Detect which cell encompasses the target text, then output its (X, Y) center coordinate. 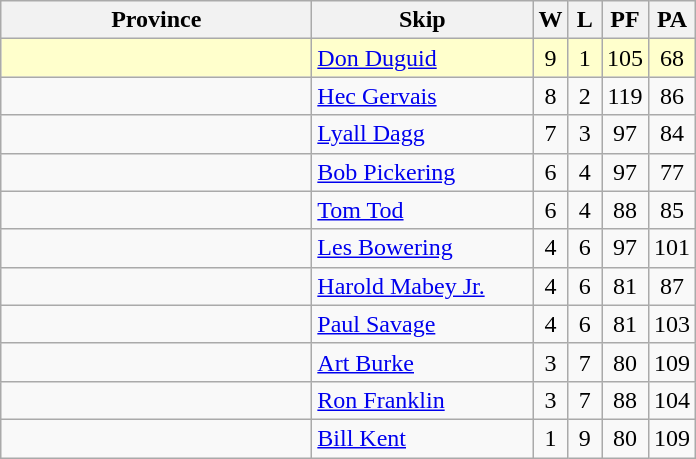
Bob Pickering (422, 172)
104 (672, 400)
Hec Gervais (422, 96)
Ron Franklin (422, 400)
86 (672, 96)
2 (585, 96)
85 (672, 210)
Bill Kent (422, 438)
105 (626, 58)
Tom Tod (422, 210)
68 (672, 58)
Province (156, 20)
87 (672, 286)
Skip (422, 20)
119 (626, 96)
Paul Savage (422, 324)
77 (672, 172)
Lyall Dagg (422, 134)
Art Burke (422, 362)
Les Bowering (422, 248)
PF (626, 20)
103 (672, 324)
101 (672, 248)
8 (550, 96)
L (585, 20)
PA (672, 20)
W (550, 20)
Don Duguid (422, 58)
84 (672, 134)
Harold Mabey Jr. (422, 286)
